Locate the cell with the specified text and output its [x, y] center coordinate. 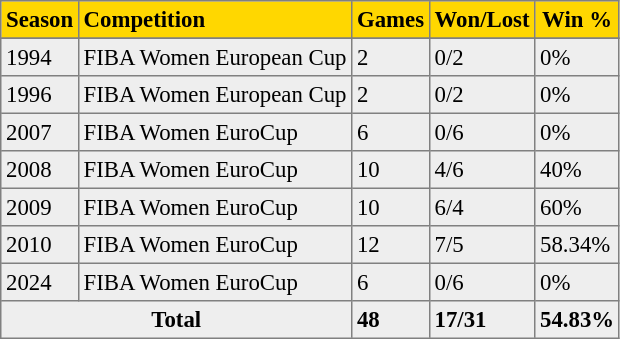
17/31 [482, 320]
2007 [40, 132]
2009 [40, 207]
7/5 [482, 245]
12 [391, 245]
Win % [578, 20]
2024 [40, 282]
Total [176, 320]
Games [391, 20]
Won/Lost [482, 20]
54.83% [578, 320]
48 [391, 320]
4/6 [482, 170]
60% [578, 207]
40% [578, 170]
Season [40, 20]
2008 [40, 170]
1996 [40, 95]
2010 [40, 245]
1994 [40, 57]
58.34% [578, 245]
6/4 [482, 207]
Competition [214, 20]
